For the text-containing cell, return its midpoint in (x, y) coordinate format. 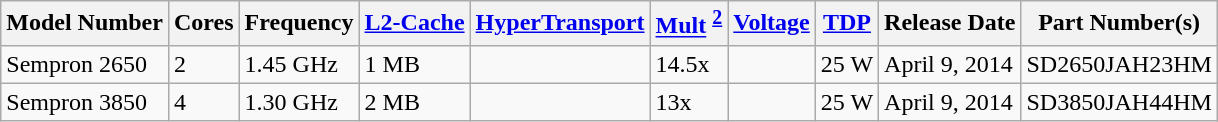
Part Number(s) (1119, 24)
Sempron 3850 (85, 102)
1 MB (414, 64)
Mult 2 (689, 24)
Voltage (772, 24)
SD3850JAH44HM (1119, 102)
4 (204, 102)
Model Number (85, 24)
2 MB (414, 102)
14.5x (689, 64)
SD2650JAH23HM (1119, 64)
Sempron 2650 (85, 64)
1.30 GHz (299, 102)
Cores (204, 24)
L2-Cache (414, 24)
13x (689, 102)
TDP (846, 24)
2 (204, 64)
HyperTransport (560, 24)
1.45 GHz (299, 64)
Frequency (299, 24)
Release Date (950, 24)
